Capture the cell that displays the provided text and extract its [X, Y] central coordinate. 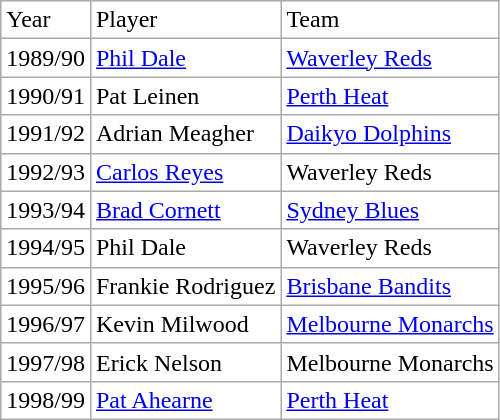
1993/94 [46, 210]
Pat Ahearne [185, 400]
1995/96 [46, 286]
1990/91 [46, 96]
Carlos Reyes [185, 172]
Brad Cornett [185, 210]
1991/92 [46, 134]
Daikyo Dolphins [390, 134]
Erick Nelson [185, 362]
Player [185, 20]
1989/90 [46, 58]
1997/98 [46, 362]
1998/99 [46, 400]
Kevin Milwood [185, 324]
1994/95 [46, 248]
1992/93 [46, 172]
Sydney Blues [390, 210]
Brisbane Bandits [390, 286]
Team [390, 20]
Frankie Rodriguez [185, 286]
Adrian Meagher [185, 134]
1996/97 [46, 324]
Year [46, 20]
Pat Leinen [185, 96]
